Return (X, Y) of the center of cell containing provided text 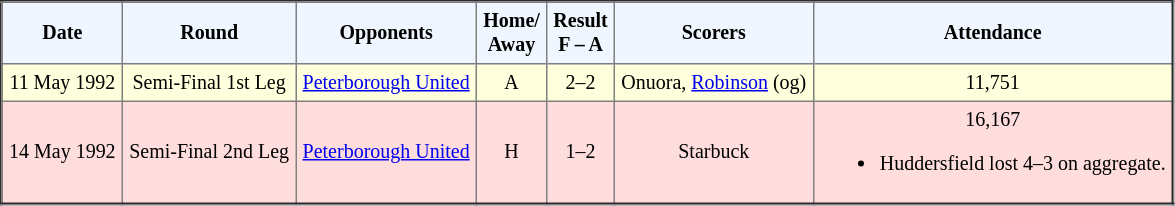
Semi-Final 2nd Leg (208, 152)
Starbuck (714, 152)
Semi-Final 1st Leg (208, 83)
Home/Away (511, 33)
Date (62, 33)
Onuora, Robinson (og) (714, 83)
1–2 (581, 152)
Opponents (386, 33)
A (511, 83)
11,751 (993, 83)
16,167Huddersfield lost 4–3 on aggregate. (993, 152)
2–2 (581, 83)
Attendance (993, 33)
H (511, 152)
11 May 1992 (62, 83)
14 May 1992 (62, 152)
Scorers (714, 33)
ResultF – A (581, 33)
Round (208, 33)
